From the cell containing the given text, extract its center point as (X, Y) coordinate. 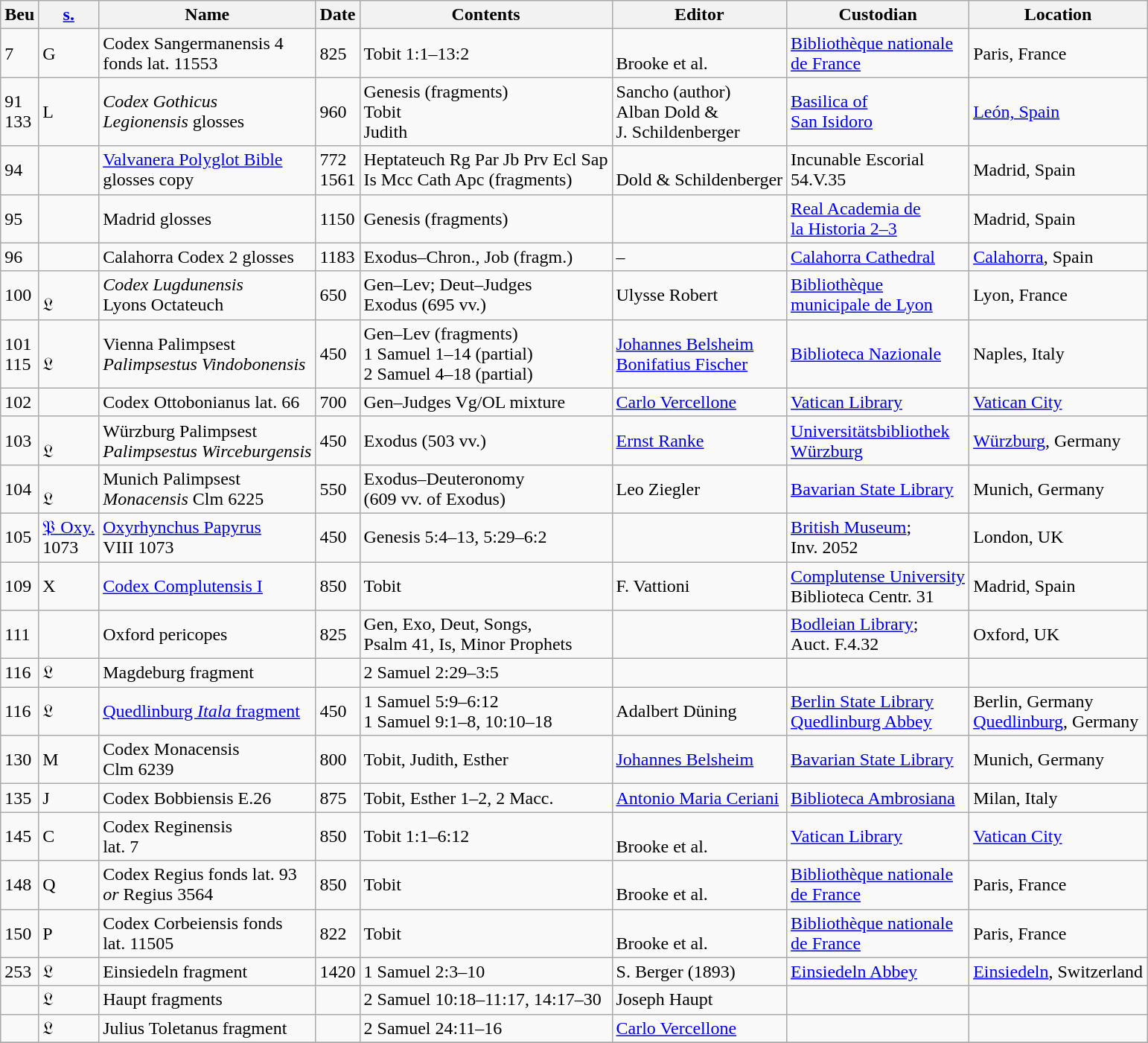
X (68, 585)
Leo Ziegler (700, 488)
British Museum;Inv. 2052 (878, 538)
103 (19, 441)
650 (338, 295)
Einsiedeln Abbey (878, 972)
J (68, 798)
109 (19, 585)
Gen–Lev; Deut–JudgesExodus (695 vv.) (485, 295)
Antonio Maria Ceriani (700, 798)
100 (19, 295)
1 Samuel 2:3–10 (485, 972)
111 (19, 634)
Ulysse Robert (700, 295)
Johannes BelsheimBonifatius Fischer (700, 354)
Oxford pericopes (207, 634)
G (68, 54)
148 (19, 884)
𝔓 Oxy.1073 (68, 538)
822 (338, 934)
Genesis 5:4–13, 5:29–6:2 (485, 538)
Tobit, Esther 1–2, 2 Macc. (485, 798)
Codex Regius fonds lat. 93or Regius 3564 (207, 884)
P (68, 934)
96 (19, 257)
Milan, Italy (1059, 798)
M (68, 759)
Date (338, 15)
Tobit, Judith, Esther (485, 759)
875 (338, 798)
960 (338, 112)
s. (68, 15)
Heptateuch Rg Par Jb Prv Ecl SapIs Mcc Cath Apc (fragments) (485, 170)
Gen, Exo, Deut, Songs,Psalm 41, Is, Minor Prophets (485, 634)
105 (19, 538)
700 (338, 402)
Tobit 1:1–13:2 (485, 54)
Vienna PalimpsestPalimpsestus Vindobonensis (207, 354)
Haupt fragments (207, 1000)
Complutense UniversityBiblioteca Centr. 31 (878, 585)
Ernst Ranke (700, 441)
Munich PalimpsestMonacensis Clm 6225 (207, 488)
Valvanera Polyglot Bibleglosses copy (207, 170)
Name (207, 15)
253 (19, 972)
León, Spain (1059, 112)
Calahorra Cathedral (878, 257)
Bibliothèquemunicipale de Lyon (878, 295)
Madrid glosses (207, 219)
Beu (19, 15)
Biblioteca Ambrosiana (878, 798)
101115 (19, 354)
Gen–Judges Vg/OL mixture (485, 402)
145 (19, 837)
Codex Corbeiensis fondslat. 11505 (207, 934)
Codex Sangermanensis 4fonds lat. 11553 (207, 54)
Würzburg PalimpsestPalimpsestus Wirceburgensis (207, 441)
104 (19, 488)
Codex LugdunensisLyons Octateuch (207, 295)
Oxford, UK (1059, 634)
Calahorra Codex 2 glosses (207, 257)
Julius Toletanus fragment (207, 1028)
Berlin, GermanyQuedlinburg, Germany (1059, 712)
Contents (485, 15)
1150 (338, 219)
7 (19, 54)
Genesis (fragments) (485, 219)
Adalbert Düning (700, 712)
Calahorra, Spain (1059, 257)
L (68, 112)
F. Vattioni (700, 585)
Codex Ottobonianus lat. 66 (207, 402)
Incunable Escorial54.V.35 (878, 170)
Basilica ofSan Isidoro (878, 112)
Bodleian Library;Auct. F.4.32 (878, 634)
Custodian (878, 15)
Codex Monacensis Clm 6239 (207, 759)
Gen–Lev (fragments)1 Samuel 1–14 (partial)2 Samuel 4–18 (partial) (485, 354)
– (700, 257)
Einsiedeln fragment (207, 972)
102 (19, 402)
150 (19, 934)
Genesis (fragments)TobitJudith (485, 112)
Q (68, 884)
2 Samuel 10:18–11:17, 14:17–30 (485, 1000)
1420 (338, 972)
1183 (338, 257)
Exodus–Chron., Job (fragm.) (485, 257)
Exodus (503 vv.) (485, 441)
Einsiedeln, Switzerland (1059, 972)
Sancho (author)Alban Dold &J. Schildenberger (700, 112)
Würzburg, Germany (1059, 441)
Codex GothicusLegionensis glosses (207, 112)
130 (19, 759)
550 (338, 488)
Location (1059, 15)
C (68, 837)
Codex Complutensis I (207, 585)
95 (19, 219)
Johannes Belsheim (700, 759)
Naples, Italy (1059, 354)
London, UK (1059, 538)
135 (19, 798)
UniversitätsbibliothekWürzburg (878, 441)
2 Samuel 2:29–3:5 (485, 673)
Biblioteca Nazionale (878, 354)
Berlin State LibraryQuedlinburg Abbey (878, 712)
800 (338, 759)
Exodus–Deuteronomy(609 vv. of Exodus) (485, 488)
Lyon, France (1059, 295)
2 Samuel 24:11–16 (485, 1028)
Codex Bobbiensis E.26 (207, 798)
S. Berger (1893) (700, 972)
Oxyrhynchus PapyrusVIII 1073 (207, 538)
7721561 (338, 170)
Dold & Schildenberger (700, 170)
Joseph Haupt (700, 1000)
Real Academia dela Historia 2–3 (878, 219)
Tobit 1:1–6:12 (485, 837)
Quedlinburg Itala fragment (207, 712)
1 Samuel 5:9–6:121 Samuel 9:1–8, 10:10–18 (485, 712)
Magdeburg fragment (207, 673)
Codex Reginensislat. 7 (207, 837)
91133 (19, 112)
94 (19, 170)
Editor (700, 15)
